Find where the given text appears and provide that cell's center as (X, Y) coordinate. 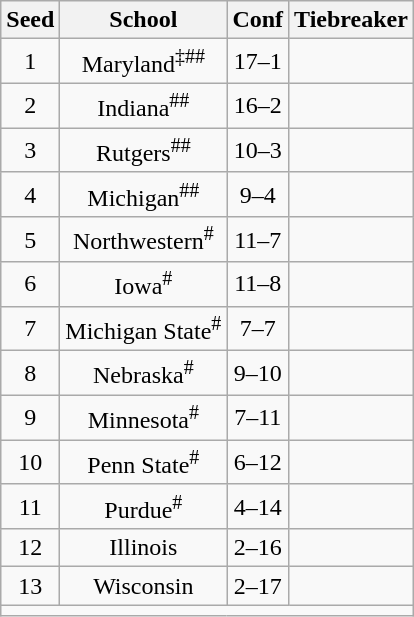
Northwestern# (144, 240)
Minnesota# (144, 418)
School (144, 20)
Wisconsin (144, 586)
13 (30, 586)
9 (30, 418)
11–7 (258, 240)
9–10 (258, 374)
2–16 (258, 548)
3 (30, 150)
9–4 (258, 194)
1 (30, 62)
Tiebreaker (352, 20)
10–3 (258, 150)
Rutgers## (144, 150)
6–12 (258, 462)
12 (30, 548)
4 (30, 194)
7–7 (258, 328)
Nebraska# (144, 374)
Conf (258, 20)
16–2 (258, 106)
5 (30, 240)
11–8 (258, 284)
6 (30, 284)
Indiana## (144, 106)
7 (30, 328)
2–17 (258, 586)
Purdue# (144, 506)
Iowa# (144, 284)
17–1 (258, 62)
Michigan## (144, 194)
2 (30, 106)
Michigan State# (144, 328)
4–14 (258, 506)
7–11 (258, 418)
Penn State# (144, 462)
Illinois (144, 548)
Maryland‡## (144, 62)
10 (30, 462)
8 (30, 374)
11 (30, 506)
Seed (30, 20)
